Identify which cell holds the provided text, then report its [x, y] central coordinate. 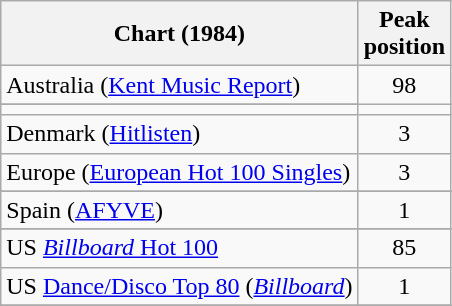
Chart (1984) [180, 34]
US Dance/Disco Top 80 (Billboard) [180, 286]
Europe (European Hot 100 Singles) [180, 172]
Peakposition [404, 34]
Spain (AFYVE) [180, 210]
US Billboard Hot 100 [180, 248]
Australia (Kent Music Report) [180, 85]
Denmark (Hitlisten) [180, 134]
98 [404, 85]
85 [404, 248]
